Scan for the cell matching the given text and deliver its (x, y) coordinate at center. 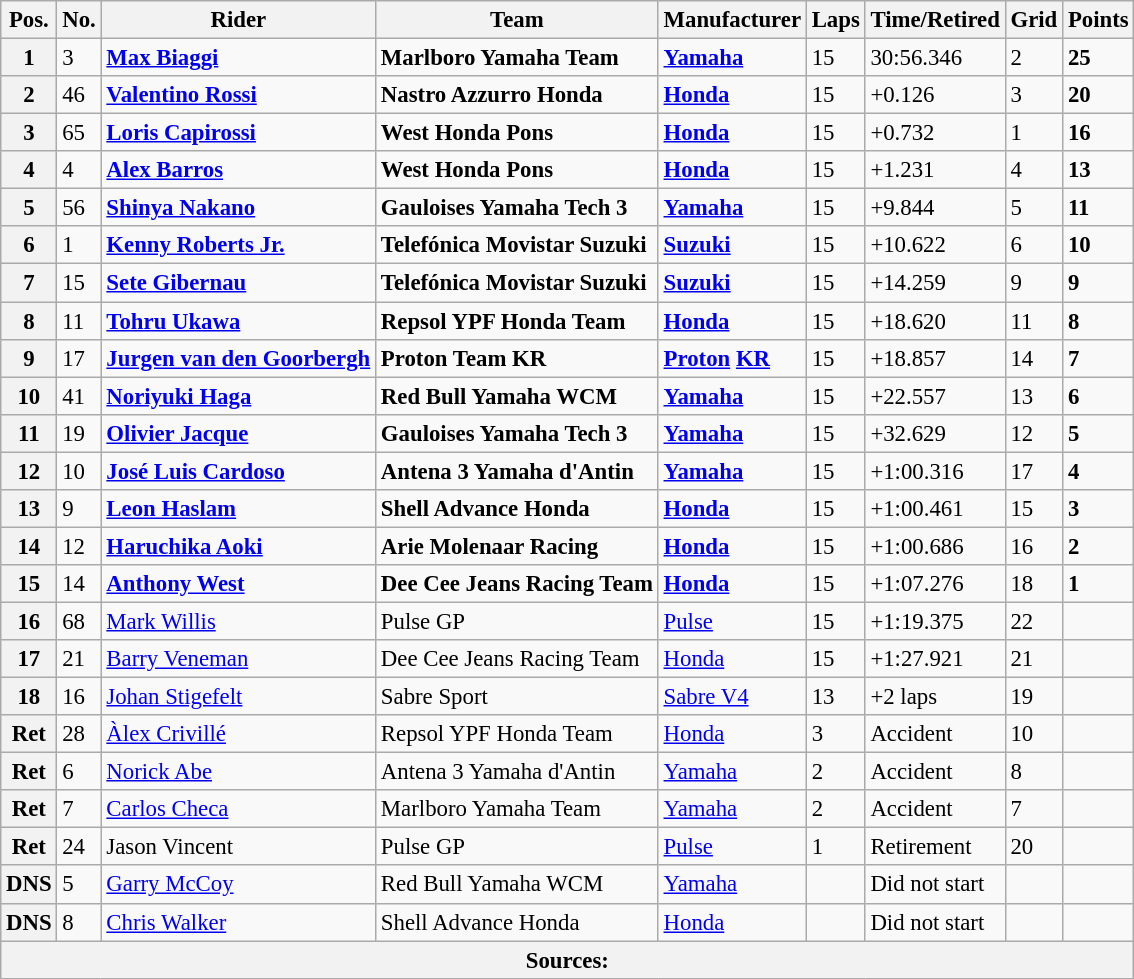
24 (79, 847)
+1.231 (935, 170)
Tohru Ukawa (238, 321)
Garry McCoy (238, 885)
+1:19.375 (935, 621)
30:56.346 (935, 58)
+1:00.461 (935, 509)
+18.857 (935, 358)
Johan Stigefelt (238, 697)
41 (79, 396)
28 (79, 734)
Arie Molenaar Racing (518, 546)
Olivier Jacque (238, 433)
Jason Vincent (238, 847)
Jurgen van den Goorbergh (238, 358)
Noriyuki Haga (238, 396)
Sabre V4 (732, 697)
+0.126 (935, 95)
Sete Gibernau (238, 283)
Shinya Nakano (238, 208)
No. (79, 20)
46 (79, 95)
Sources: (568, 960)
+2 laps (935, 697)
Rider (238, 20)
Grid (1034, 20)
Haruchika Aoki (238, 546)
José Luis Cardoso (238, 471)
Laps (836, 20)
56 (79, 208)
Chris Walker (238, 922)
Team (518, 20)
Loris Capirossi (238, 133)
Manufacturer (732, 20)
25 (1098, 58)
Nastro Azzurro Honda (518, 95)
Pos. (29, 20)
Proton KR (732, 358)
+9.844 (935, 208)
+32.629 (935, 433)
65 (79, 133)
Leon Haslam (238, 509)
22 (1034, 621)
+10.622 (935, 245)
Retirement (935, 847)
Barry Veneman (238, 659)
+1:00.686 (935, 546)
Alex Barros (238, 170)
Carlos Checa (238, 809)
Mark Willis (238, 621)
+22.557 (935, 396)
+1:00.316 (935, 471)
+18.620 (935, 321)
Kenny Roberts Jr. (238, 245)
+0.732 (935, 133)
+1:07.276 (935, 584)
Valentino Rossi (238, 95)
Sabre Sport (518, 697)
Anthony West (238, 584)
Max Biaggi (238, 58)
Points (1098, 20)
Norick Abe (238, 772)
Proton Team KR (518, 358)
+1:27.921 (935, 659)
Àlex Crivillé (238, 734)
Time/Retired (935, 20)
68 (79, 621)
+14.259 (935, 283)
